Find where the given text appears and provide that cell's center as (x, y) coordinate. 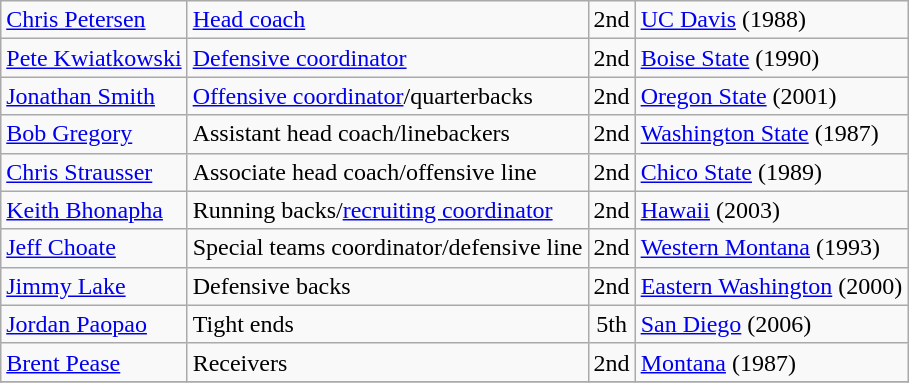
5th (612, 324)
Assistant head coach/linebackers (388, 134)
Receivers (388, 362)
Brent Pease (94, 362)
Jordan Paopao (94, 324)
Defensive coordinator (388, 58)
Special teams coordinator/defensive line (388, 248)
Boise State (1990) (772, 58)
UC Davis (1988) (772, 20)
Washington State (1987) (772, 134)
Eastern Washington (2000) (772, 286)
Pete Kwiatkowski (94, 58)
Offensive coordinator/quarterbacks (388, 96)
Jimmy Lake (94, 286)
San Diego (2006) (772, 324)
Jeff Choate (94, 248)
Montana (1987) (772, 362)
Jonathan Smith (94, 96)
Running backs/recruiting coordinator (388, 210)
Chico State (1989) (772, 172)
Bob Gregory (94, 134)
Chris Strausser (94, 172)
Keith Bhonapha (94, 210)
Hawaii (2003) (772, 210)
Oregon State (2001) (772, 96)
Associate head coach/offensive line (388, 172)
Tight ends (388, 324)
Defensive backs (388, 286)
Western Montana (1993) (772, 248)
Head coach (388, 20)
Chris Petersen (94, 20)
